Return the (X, Y) coordinate for the center point of the cell that contains the specified text.  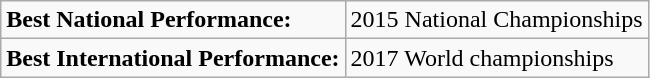
Best National Performance: (173, 20)
Best International Performance: (173, 58)
2015 National Championships (496, 20)
2017 World championships (496, 58)
